Provide the (x, y) coordinate of the cell's center where the given text is located.  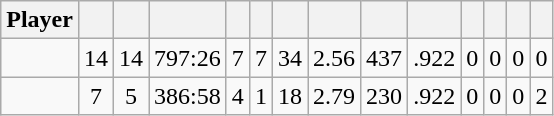
437 (384, 58)
386:58 (188, 96)
Player (40, 20)
797:26 (188, 58)
230 (384, 96)
2.56 (334, 58)
2 (542, 96)
5 (132, 96)
18 (290, 96)
1 (260, 96)
2.79 (334, 96)
4 (238, 96)
34 (290, 58)
